Search for the cell housing the specified text and yield its [x, y] center coordinate. 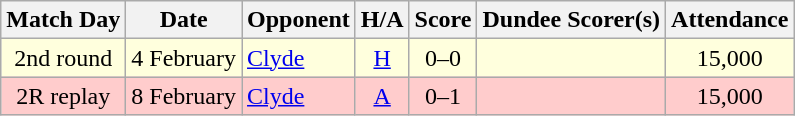
Match Day [64, 20]
0–1 [443, 96]
8 February [184, 96]
H/A [382, 20]
2nd round [64, 58]
2R replay [64, 96]
Attendance [730, 20]
Dundee Scorer(s) [572, 20]
A [382, 96]
0–0 [443, 58]
Date [184, 20]
4 February [184, 58]
H [382, 58]
Score [443, 20]
Opponent [299, 20]
